Return [X, Y] of the center of cell containing provided text 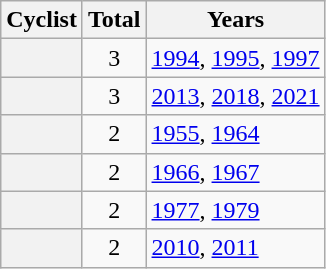
Years [236, 20]
1994, 1995, 1997 [236, 58]
1966, 1967 [236, 172]
Cyclist [42, 20]
1977, 1979 [236, 210]
1955, 1964 [236, 134]
Total [114, 20]
2010, 2011 [236, 248]
2013, 2018, 2021 [236, 96]
